Identify which cell holds the provided text, then report its [x, y] central coordinate. 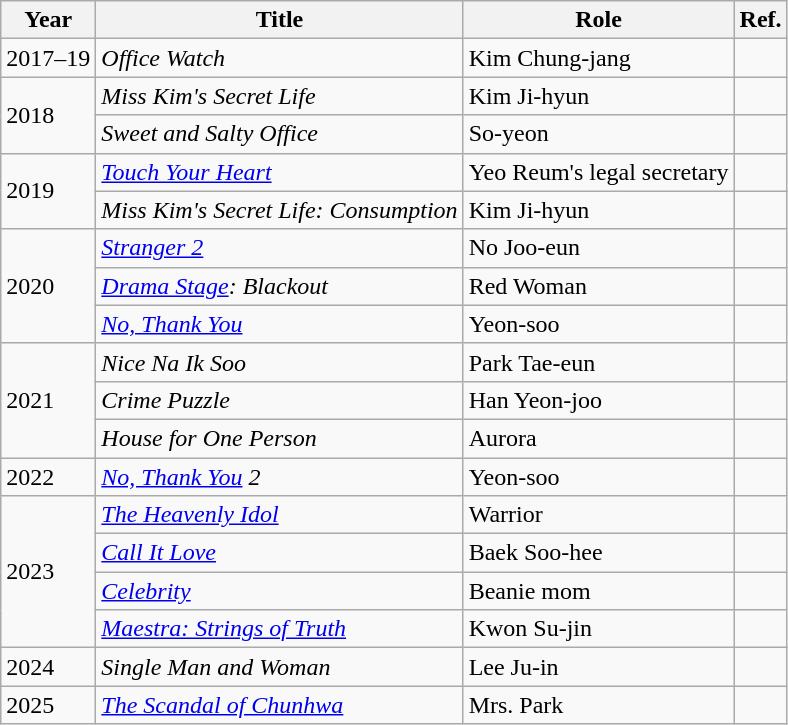
2023 [48, 572]
2025 [48, 705]
Office Watch [280, 58]
Warrior [598, 515]
2019 [48, 191]
2021 [48, 400]
Title [280, 20]
Nice Na Ik Soo [280, 362]
No, Thank You 2 [280, 477]
Role [598, 20]
Miss Kim's Secret Life: Consumption [280, 210]
2020 [48, 286]
House for One Person [280, 438]
Year [48, 20]
Stranger 2 [280, 248]
Sweet and Salty Office [280, 134]
So-yeon [598, 134]
2017–19 [48, 58]
Kwon Su-jin [598, 629]
Miss Kim's Secret Life [280, 96]
Touch Your Heart [280, 172]
Celebrity [280, 591]
Yeo Reum's legal secretary [598, 172]
2022 [48, 477]
Red Woman [598, 286]
The Scandal of Chunhwa [280, 705]
No, Thank You [280, 324]
2018 [48, 115]
Call It Love [280, 553]
Kim Chung-jang [598, 58]
Mrs. Park [598, 705]
Single Man and Woman [280, 667]
Aurora [598, 438]
Drama Stage: Blackout [280, 286]
Baek Soo-hee [598, 553]
Park Tae-eun [598, 362]
Maestra: Strings of Truth [280, 629]
Lee Ju-in [598, 667]
Crime Puzzle [280, 400]
Beanie mom [598, 591]
Ref. [760, 20]
The Heavenly Idol [280, 515]
Han Yeon-joo [598, 400]
No Joo-eun [598, 248]
2024 [48, 667]
